Provide the (x, y) coordinate of the cell's center where the given text is located.  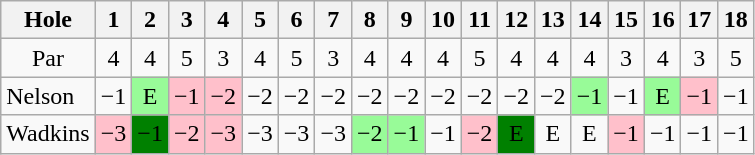
16 (662, 20)
2 (150, 20)
1 (114, 20)
12 (516, 20)
Par (48, 58)
Wadkins (48, 134)
Nelson (48, 96)
18 (736, 20)
17 (700, 20)
14 (590, 20)
6 (296, 20)
10 (444, 20)
13 (554, 20)
11 (480, 20)
9 (406, 20)
15 (626, 20)
Hole (48, 20)
7 (334, 20)
8 (370, 20)
